Pinpoint the cell where the given text exists, returning its [X, Y] midpoint coordinate. 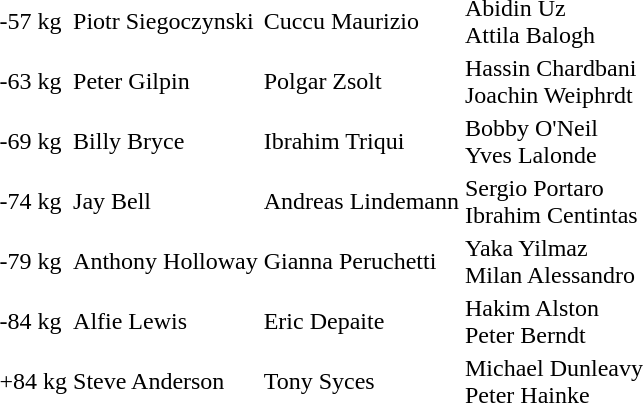
Billy Bryce [166, 142]
Polgar Zsolt [361, 82]
Jay Bell [166, 202]
Peter Gilpin [166, 82]
Eric Depaite [361, 322]
Anthony Holloway [166, 262]
Andreas Lindemann [361, 202]
Alfie Lewis [166, 322]
Gianna Peruchetti [361, 262]
Ibrahim Triqui [361, 142]
